Find where the given text appears and provide that cell's center as [x, y] coordinate. 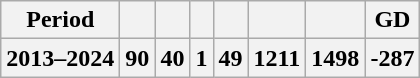
Period [60, 20]
40 [172, 58]
2013–2024 [60, 58]
1 [202, 58]
90 [138, 58]
GD [392, 20]
1498 [336, 58]
-287 [392, 58]
49 [230, 58]
1211 [277, 58]
